For the text-containing cell, return its midpoint in (X, Y) coordinate format. 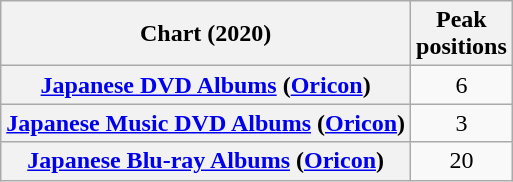
Japanese Music DVD Albums (Oricon) (206, 123)
Chart (2020) (206, 34)
Japanese Blu-ray Albums (Oricon) (206, 161)
Peakpositions (462, 34)
3 (462, 123)
6 (462, 85)
20 (462, 161)
Japanese DVD Albums (Oricon) (206, 85)
